Output the (x, y) coordinate of the center of the cell containing the given text.  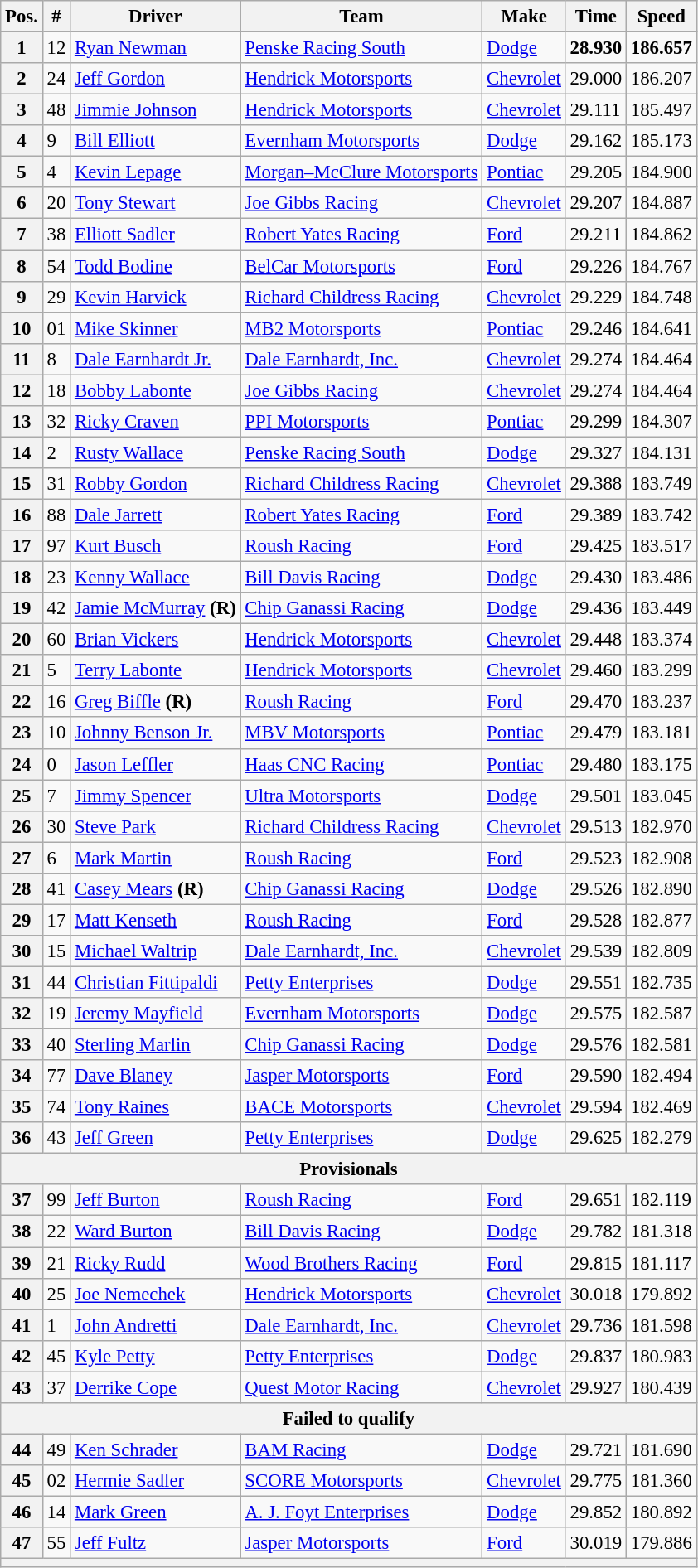
29.594 (595, 1107)
181.318 (662, 1232)
29.815 (595, 1263)
182.587 (662, 1014)
29.205 (595, 172)
184.748 (662, 297)
29.211 (595, 235)
97 (56, 546)
184.900 (662, 172)
184.131 (662, 452)
182.809 (662, 951)
183.517 (662, 546)
29.479 (595, 733)
SCORE Motorsports (361, 1481)
29.111 (595, 110)
182.877 (662, 920)
183.486 (662, 578)
Rusty Wallace (156, 452)
Bobby Labonte (156, 390)
Hermie Sadler (156, 1481)
Ricky Rudd (156, 1263)
Quest Motor Racing (361, 1387)
Morgan–McClure Motorsports (361, 172)
29.575 (595, 1014)
181.598 (662, 1325)
Time (595, 17)
29.651 (595, 1201)
46 (22, 1512)
29.162 (595, 141)
Kevin Lepage (156, 172)
MB2 Motorsports (361, 328)
29.526 (595, 889)
179.892 (662, 1294)
Speed (662, 17)
99 (56, 1201)
29.229 (595, 297)
Driver (156, 17)
182.119 (662, 1201)
184.887 (662, 203)
29.736 (595, 1325)
29.430 (595, 578)
29.551 (595, 982)
183.175 (662, 764)
Team (361, 17)
A. J. Foyt Enterprises (361, 1512)
26 (22, 826)
Wood Brothers Racing (361, 1263)
29.852 (595, 1512)
Make (524, 17)
John Andretti (156, 1325)
Jamie McMurray (R) (156, 608)
39 (22, 1263)
Ultra Motorsports (361, 796)
01 (56, 328)
184.862 (662, 235)
181.117 (662, 1263)
MBV Motorsports (361, 733)
48 (56, 110)
Kyle Petty (156, 1356)
Haas CNC Racing (361, 764)
29.590 (595, 1076)
Todd Bodine (156, 266)
29.837 (595, 1356)
29.528 (595, 920)
74 (56, 1107)
29.775 (595, 1481)
3 (22, 110)
Kevin Harvick (156, 297)
29.388 (595, 484)
180.892 (662, 1512)
182.908 (662, 858)
34 (22, 1076)
Mark Green (156, 1512)
183.449 (662, 608)
Mark Martin (156, 858)
35 (22, 1107)
Casey Mears (R) (156, 889)
182.494 (662, 1076)
33 (22, 1045)
29.389 (595, 515)
29.425 (595, 546)
88 (56, 515)
180.983 (662, 1356)
29.782 (595, 1232)
184.307 (662, 422)
0 (56, 764)
182.469 (662, 1107)
29.460 (595, 670)
29.246 (595, 328)
Steve Park (156, 826)
BACE Motorsports (361, 1107)
Provisionals (348, 1169)
29.576 (595, 1045)
29.226 (595, 266)
77 (56, 1076)
29.470 (595, 702)
36 (22, 1138)
Ward Burton (156, 1232)
Christian Fittipaldi (156, 982)
Ryan Newman (156, 48)
Failed to qualify (348, 1419)
182.890 (662, 889)
185.497 (662, 110)
179.886 (662, 1543)
30.019 (595, 1543)
183.181 (662, 733)
Kenny Wallace (156, 578)
28 (22, 889)
184.767 (662, 266)
182.581 (662, 1045)
27 (22, 858)
Johnny Benson Jr. (156, 733)
54 (56, 266)
Brian Vickers (156, 640)
184.641 (662, 328)
29.327 (595, 452)
Mike Skinner (156, 328)
186.207 (662, 79)
Jeremy Mayfield (156, 1014)
183.749 (662, 484)
47 (22, 1543)
181.690 (662, 1449)
60 (56, 640)
29.625 (595, 1138)
29.299 (595, 422)
Jeff Gordon (156, 79)
29.539 (595, 951)
02 (56, 1481)
PPI Motorsports (361, 422)
Greg Biffle (R) (156, 702)
183.045 (662, 796)
Jeff Fultz (156, 1543)
Derrike Cope (156, 1387)
Sterling Marlin (156, 1045)
30.018 (595, 1294)
Dale Earnhardt Jr. (156, 359)
Matt Kenseth (156, 920)
29.501 (595, 796)
29.513 (595, 826)
29.721 (595, 1449)
29.523 (595, 858)
181.360 (662, 1481)
183.299 (662, 670)
29.448 (595, 640)
Ken Schrader (156, 1449)
Elliott Sadler (156, 235)
Ricky Craven (156, 422)
182.279 (662, 1138)
180.439 (662, 1387)
Dale Jarrett (156, 515)
# (56, 17)
182.735 (662, 982)
BelCar Motorsports (361, 266)
Joe Nemechek (156, 1294)
55 (56, 1543)
183.374 (662, 640)
183.742 (662, 515)
Jimmy Spencer (156, 796)
29.480 (595, 764)
29.927 (595, 1387)
Kurt Busch (156, 546)
28.930 (595, 48)
183.237 (662, 702)
Tony Stewart (156, 203)
Michael Waltrip (156, 951)
Tony Raines (156, 1107)
13 (22, 422)
BAM Racing (361, 1449)
186.657 (662, 48)
Terry Labonte (156, 670)
11 (22, 359)
182.970 (662, 826)
185.173 (662, 141)
Jeff Burton (156, 1201)
49 (56, 1449)
Robby Gordon (156, 484)
29.000 (595, 79)
Jason Leffler (156, 764)
29.436 (595, 608)
Jimmie Johnson (156, 110)
Jeff Green (156, 1138)
Dave Blaney (156, 1076)
29.207 (595, 203)
Bill Elliott (156, 141)
Pos. (22, 17)
